Search for the cell housing the specified text and yield its [X, Y] center coordinate. 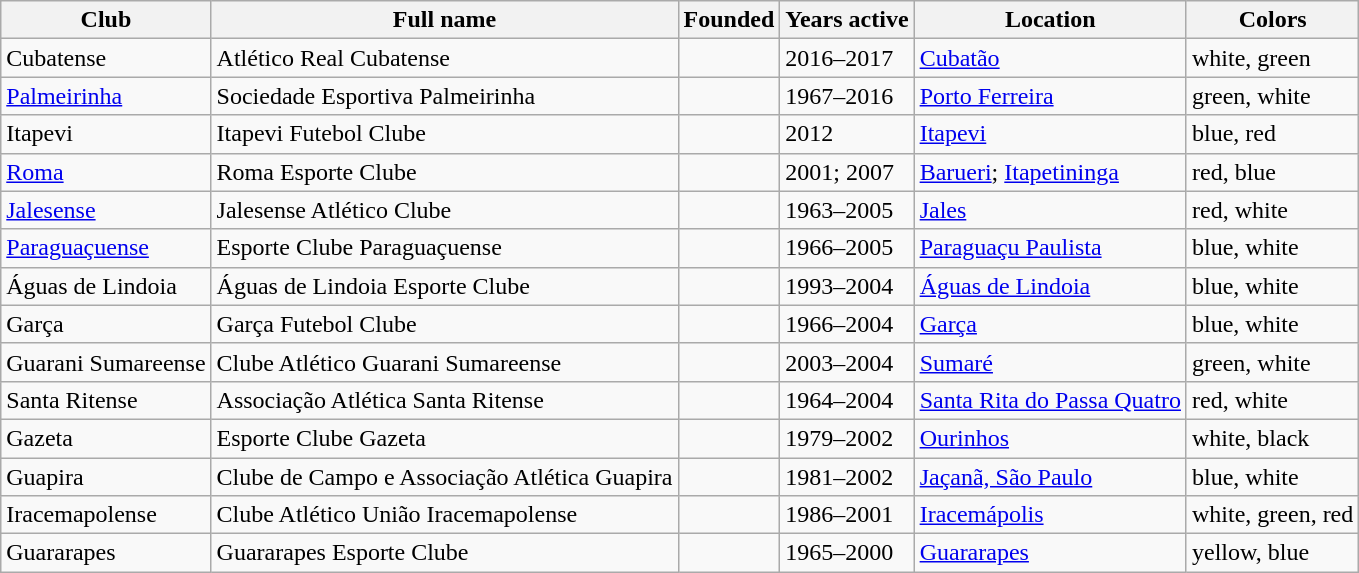
Cubatense [106, 58]
1966–2004 [847, 324]
Santa Ritense [106, 400]
2012 [847, 134]
blue, red [1272, 134]
Clube de Campo e Associação Atlética Guapira [444, 477]
Porto Ferreira [1050, 96]
Guarani Sumareense [106, 362]
Paraguaçuense [106, 248]
2016–2017 [847, 58]
2001; 2007 [847, 172]
Guararapes Esporte Clube [444, 553]
Jalesense [106, 210]
1963–2005 [847, 210]
Santa Rita do Passa Quatro [1050, 400]
Palmeirinha [106, 96]
Associação Atlética Santa Ritense [444, 400]
1966–2005 [847, 248]
Jales [1050, 210]
Itapevi Futebol Clube [444, 134]
Sumaré [1050, 362]
Ourinhos [1050, 438]
Years active [847, 20]
Clube Atlético União Iracemapolense [444, 515]
1967–2016 [847, 96]
Club [106, 20]
Cubatão [1050, 58]
Sociedade Esportiva Palmeirinha [444, 96]
Atlético Real Cubatense [444, 58]
Founded [729, 20]
red, blue [1272, 172]
Roma Esporte Clube [444, 172]
white, green, red [1272, 515]
Garça Futebol Clube [444, 324]
Jalesense Atlético Clube [444, 210]
Full name [444, 20]
Roma [106, 172]
Iracemápolis [1050, 515]
Iracemapolense [106, 515]
Barueri; Itapetininga [1050, 172]
1993–2004 [847, 286]
1965–2000 [847, 553]
Jaçanã, São Paulo [1050, 477]
1979–2002 [847, 438]
1981–2002 [847, 477]
1964–2004 [847, 400]
Águas de Lindoia Esporte Clube [444, 286]
Esporte Clube Paraguaçuense [444, 248]
Guapira [106, 477]
Location [1050, 20]
Paraguaçu Paulista [1050, 248]
1986–2001 [847, 515]
Clube Atlético Guarani Sumareense [444, 362]
Esporte Clube Gazeta [444, 438]
Gazeta [106, 438]
Colors [1272, 20]
yellow, blue [1272, 553]
2003–2004 [847, 362]
white, green [1272, 58]
white, black [1272, 438]
